Locate the cell with the specified text and output its [x, y] center coordinate. 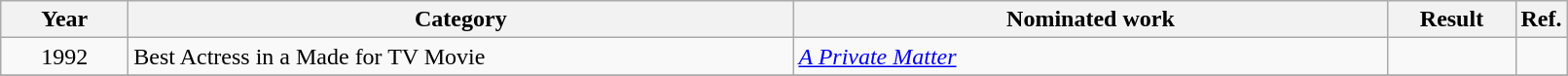
Year [64, 19]
1992 [64, 57]
A Private Matter [1090, 57]
Nominated work [1090, 19]
Category [461, 19]
Best Actress in a Made for TV Movie [461, 57]
Ref. [1542, 19]
Result [1452, 19]
